Return the [X, Y] coordinate for the center point of the cell that contains the specified text.  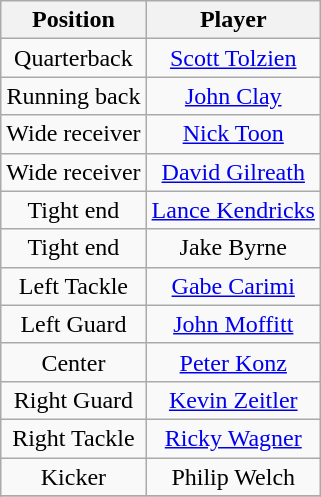
Peter Konz [233, 362]
Nick Toon [233, 134]
Lance Kendricks [233, 210]
Jake Byrne [233, 248]
Kevin Zeitler [233, 400]
Scott Tolzien [233, 58]
Left Guard [74, 324]
Kicker [74, 477]
John Moffitt [233, 324]
Player [233, 20]
Center [74, 362]
Left Tackle [74, 286]
Position [74, 20]
Running back [74, 96]
Ricky Wagner [233, 438]
John Clay [233, 96]
Philip Welch [233, 477]
Quarterback [74, 58]
Right Guard [74, 400]
Right Tackle [74, 438]
Gabe Carimi [233, 286]
David Gilreath [233, 172]
